Extract the (X, Y) coordinate from the center of the cell holding the provided text.  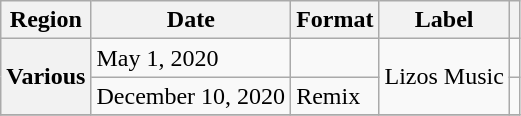
Remix (335, 96)
December 10, 2020 (191, 96)
Region (46, 20)
Format (335, 20)
Label (444, 20)
Lizos Music (444, 77)
May 1, 2020 (191, 58)
Various (46, 77)
Date (191, 20)
